Determine the [X, Y] coordinate at the center of the cell enclosing the given text.  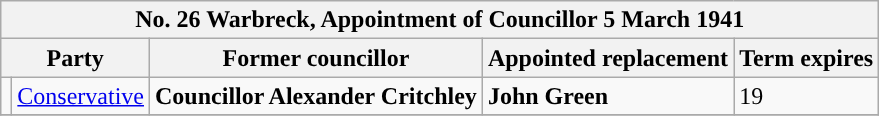
John Green [608, 96]
Conservative [81, 96]
Party [76, 58]
Former councillor [316, 58]
No. 26 Warbreck, Appointment of Councillor 5 March 1941 [440, 20]
Term expires [806, 58]
19 [806, 96]
Appointed replacement [608, 58]
Councillor Alexander Critchley [316, 96]
